For the text-containing cell, return its midpoint in (x, y) coordinate format. 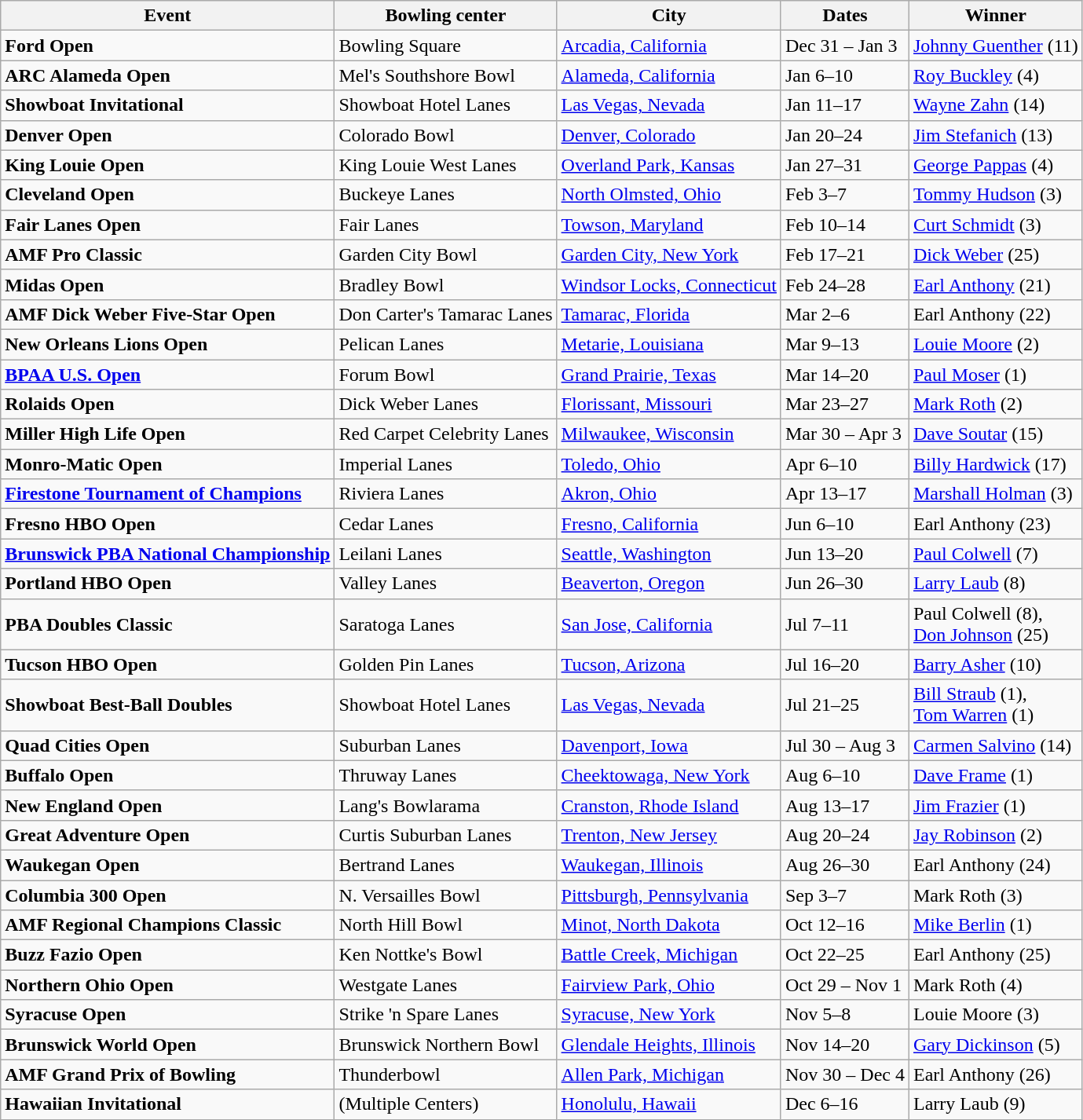
Fairview Park, Ohio (669, 985)
Jan 20–24 (845, 135)
Fresno, California (669, 524)
Leilani Lanes (446, 554)
Earl Anthony (25) (996, 955)
Nov 14–20 (845, 1045)
New Orleans Lions Open (168, 344)
Paul Colwell (7) (996, 554)
Roy Buckley (4) (996, 75)
Denver, Colorado (669, 135)
AMF Pro Classic (168, 254)
Trenton, New Jersey (669, 835)
Brunswick PBA National Championship (168, 554)
Ford Open (168, 46)
Riviera Lanes (446, 494)
Jun 6–10 (845, 524)
Mar 9–13 (845, 344)
Metarie, Louisiana (669, 344)
Mark Roth (4) (996, 985)
Jim Frazier (1) (996, 805)
Cranston, Rhode Island (669, 805)
Thruway Lanes (446, 775)
Westgate Lanes (446, 985)
AMF Dick Weber Five-Star Open (168, 314)
Monro-Matic Open (168, 464)
Northern Ohio Open (168, 985)
ARC Alameda Open (168, 75)
Apr 13–17 (845, 494)
Alameda, California (669, 75)
Cheektowaga, New York (669, 775)
Earl Anthony (22) (996, 314)
Bertrand Lanes (446, 865)
PBA Doubles Classic (168, 624)
Glendale Heights, Illinois (669, 1045)
Fair Lanes Open (168, 225)
Nov 5–8 (845, 1015)
Akron, Ohio (669, 494)
Tucson HBO Open (168, 664)
Waukegan, Illinois (669, 865)
Tommy Hudson (3) (996, 195)
N. Versailles Bowl (446, 895)
Forum Bowl (446, 375)
Cleveland Open (168, 195)
Grand Prairie, Texas (669, 375)
Buffalo Open (168, 775)
Great Adventure Open (168, 835)
Tamarac, Florida (669, 314)
Bill Straub (1),Tom Warren (1) (996, 705)
Earl Anthony (24) (996, 865)
Bradley Bowl (446, 284)
Oct 22–25 (845, 955)
Oct 29 – Nov 1 (845, 985)
Nov 30 – Dec 4 (845, 1074)
City (669, 16)
Windsor Locks, Connecticut (669, 284)
Barry Asher (10) (996, 664)
Earl Anthony (23) (996, 524)
Golden Pin Lanes (446, 664)
Pelican Lanes (446, 344)
Bowling Square (446, 46)
Strike 'n Spare Lanes (446, 1015)
North Hill Bowl (446, 925)
Aug 26–30 (845, 865)
Louie Moore (3) (996, 1015)
Larry Laub (8) (996, 584)
Jan 11–17 (845, 105)
Thunderbowl (446, 1074)
Beaverton, Oregon (669, 584)
Rolaids Open (168, 404)
Minot, North Dakota (669, 925)
Larry Laub (9) (996, 1104)
Ken Nottke's Bowl (446, 955)
Dave Frame (1) (996, 775)
Showboat Invitational (168, 105)
Portland HBO Open (168, 584)
Columbia 300 Open (168, 895)
Mark Roth (3) (996, 895)
Fair Lanes (446, 225)
Milwaukee, Wisconsin (669, 434)
Fresno HBO Open (168, 524)
Toledo, Ohio (669, 464)
King Louie Open (168, 165)
Feb 10–14 (845, 225)
Syracuse, New York (669, 1015)
Dick Weber Lanes (446, 404)
Carmen Salvino (14) (996, 745)
Aug 13–17 (845, 805)
Syracuse Open (168, 1015)
AMF Grand Prix of Bowling (168, 1074)
Waukegan Open (168, 865)
Towson, Maryland (669, 225)
Sep 3–7 (845, 895)
Firestone Tournament of Champions (168, 494)
Jim Stefanich (13) (996, 135)
Arcadia, California (669, 46)
Louie Moore (2) (996, 344)
Aug 20–24 (845, 835)
San Jose, California (669, 624)
Quad Cities Open (168, 745)
Jul 30 – Aug 3 (845, 745)
Oct 12–16 (845, 925)
Feb 24–28 (845, 284)
Dick Weber (25) (996, 254)
Mike Berlin (1) (996, 925)
Jun 26–30 (845, 584)
Buckeye Lanes (446, 195)
Jun 13–20 (845, 554)
Mar 2–6 (845, 314)
Event (168, 16)
Dates (845, 16)
Cedar Lanes (446, 524)
Paul Moser (1) (996, 375)
Allen Park, Michigan (669, 1074)
Hawaiian Invitational (168, 1104)
Saratoga Lanes (446, 624)
Red Carpet Celebrity Lanes (446, 434)
Garden City Bowl (446, 254)
Tucson, Arizona (669, 664)
(Multiple Centers) (446, 1104)
BPAA U.S. Open (168, 375)
Jan 6–10 (845, 75)
Johnny Guenther (11) (996, 46)
Garden City, New York (669, 254)
Dave Soutar (15) (996, 434)
Paul Colwell (8),Don Johnson (25) (996, 624)
Feb 17–21 (845, 254)
Davenport, Iowa (669, 745)
George Pappas (4) (996, 165)
Curtis Suburban Lanes (446, 835)
Imperial Lanes (446, 464)
Don Carter's Tamarac Lanes (446, 314)
Feb 3–7 (845, 195)
Marshall Holman (3) (996, 494)
Brunswick World Open (168, 1045)
Dec 6–16 (845, 1104)
Midas Open (168, 284)
Jay Robinson (2) (996, 835)
Seattle, Washington (669, 554)
New England Open (168, 805)
AMF Regional Champions Classic (168, 925)
Florissant, Missouri (669, 404)
Denver Open (168, 135)
Earl Anthony (21) (996, 284)
Aug 6–10 (845, 775)
Honolulu, Hawaii (669, 1104)
Miller High Life Open (168, 434)
Brunswick Northern Bowl (446, 1045)
Jul 21–25 (845, 705)
Battle Creek, Michigan (669, 955)
Mel's Southshore Bowl (446, 75)
Mark Roth (2) (996, 404)
Mar 30 – Apr 3 (845, 434)
Mar 23–27 (845, 404)
Lang's Bowlarama (446, 805)
Colorado Bowl (446, 135)
Pittsburgh, Pennsylvania (669, 895)
Mar 14–20 (845, 375)
Winner (996, 16)
Overland Park, Kansas (669, 165)
Curt Schmidt (3) (996, 225)
Wayne Zahn (14) (996, 105)
Billy Hardwick (17) (996, 464)
Earl Anthony (26) (996, 1074)
Apr 6–10 (845, 464)
Jul 7–11 (845, 624)
Suburban Lanes (446, 745)
Showboat Best-Ball Doubles (168, 705)
Bowling center (446, 16)
Buzz Fazio Open (168, 955)
North Olmsted, Ohio (669, 195)
Jan 27–31 (845, 165)
Gary Dickinson (5) (996, 1045)
Valley Lanes (446, 584)
King Louie West Lanes (446, 165)
Dec 31 – Jan 3 (845, 46)
Jul 16–20 (845, 664)
